Return [X, Y] of the center of cell containing provided text 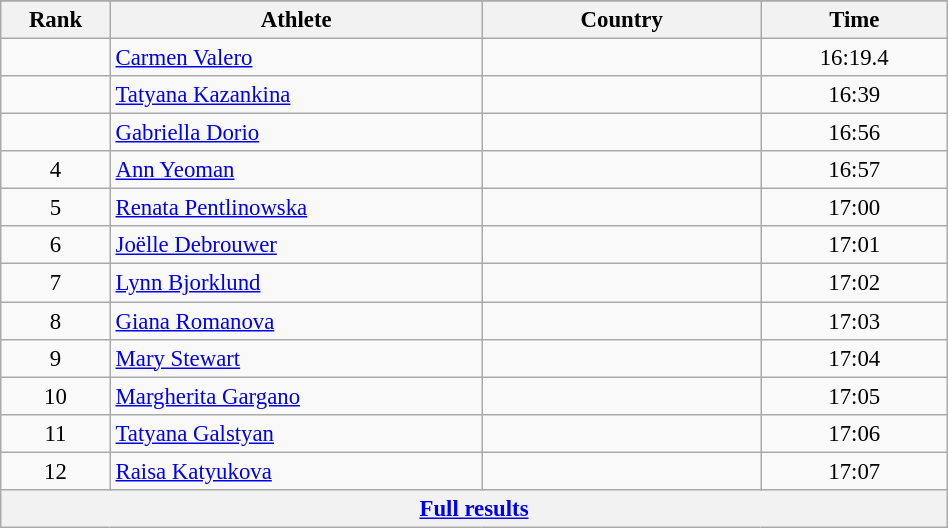
Raisa Katyukova [296, 471]
9 [56, 358]
17:07 [854, 471]
4 [56, 170]
8 [56, 321]
16:39 [854, 95]
Rank [56, 20]
Carmen Valero [296, 58]
17:00 [854, 208]
10 [56, 396]
11 [56, 433]
Gabriella Dorio [296, 133]
6 [56, 245]
Tatyana Galstyan [296, 433]
Mary Stewart [296, 358]
Full results [474, 509]
Joëlle Debrouwer [296, 245]
Athlete [296, 20]
Giana Romanova [296, 321]
5 [56, 208]
17:01 [854, 245]
Renata Pentlinowska [296, 208]
17:02 [854, 283]
Lynn Bjorklund [296, 283]
Tatyana Kazankina [296, 95]
17:05 [854, 396]
12 [56, 471]
7 [56, 283]
16:56 [854, 133]
Country [622, 20]
Time [854, 20]
Ann Yeoman [296, 170]
17:03 [854, 321]
Margherita Gargano [296, 396]
16:19.4 [854, 58]
17:06 [854, 433]
16:57 [854, 170]
17:04 [854, 358]
